Provide the [x, y] coordinate of the cell's center where the given text is located.  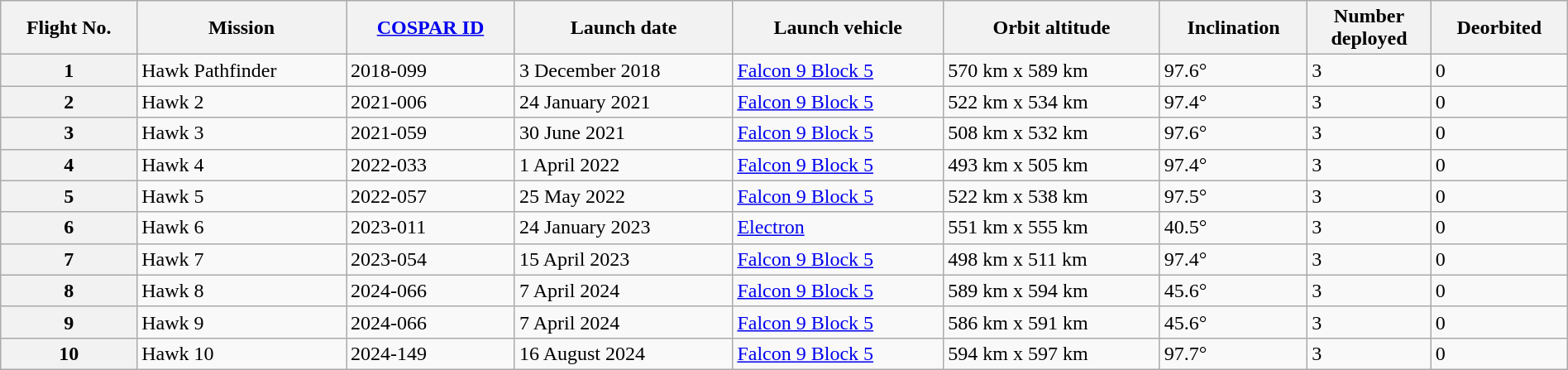
2021-059 [430, 133]
2018-099 [430, 70]
1 [69, 70]
Hawk 7 [241, 259]
2 [69, 102]
493 km x 505 km [1052, 165]
Hawk 4 [241, 165]
9 [69, 322]
7 [69, 259]
Launch date [624, 28]
Launch vehicle [839, 28]
Hawk 8 [241, 291]
508 km x 532 km [1052, 133]
25 May 2022 [624, 196]
5 [69, 196]
2022-057 [430, 196]
2022-033 [430, 165]
522 km x 534 km [1052, 102]
589 km x 594 km [1052, 291]
Hawk 3 [241, 133]
Flight No. [69, 28]
97.5° [1233, 196]
2023-054 [430, 259]
2023-011 [430, 228]
586 km x 591 km [1052, 322]
Hawk 10 [241, 353]
Hawk Pathfinder [241, 70]
Deorbited [1499, 28]
Orbit altitude [1052, 28]
97.7° [1233, 353]
10 [69, 353]
594 km x 597 km [1052, 353]
24 January 2021 [624, 102]
15 April 2023 [624, 259]
24 January 2023 [624, 228]
Electron [839, 228]
522 km x 538 km [1052, 196]
2024-149 [430, 353]
8 [69, 291]
Numberdeployed [1370, 28]
570 km x 589 km [1052, 70]
1 April 2022 [624, 165]
Mission [241, 28]
2021-006 [430, 102]
Hawk 2 [241, 102]
COSPAR ID [430, 28]
16 August 2024 [624, 353]
Inclination [1233, 28]
6 [69, 228]
40.5° [1233, 228]
Hawk 9 [241, 322]
498 km x 511 km [1052, 259]
Hawk 5 [241, 196]
30 June 2021 [624, 133]
3 December 2018 [624, 70]
551 km x 555 km [1052, 228]
4 [69, 165]
Hawk 6 [241, 228]
